Locate the cell with the specified text and output its [X, Y] center coordinate. 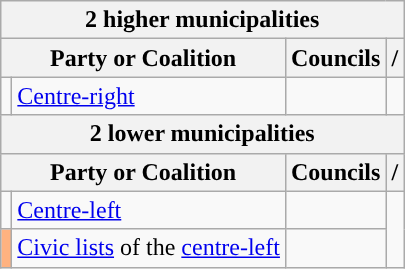
2 lower municipalities [202, 134]
2 higher municipalities [202, 20]
Centre-left [149, 210]
Civic lists of the centre-left [149, 248]
Centre-right [149, 96]
